Pinpoint the cell where the given text exists, returning its [X, Y] midpoint coordinate. 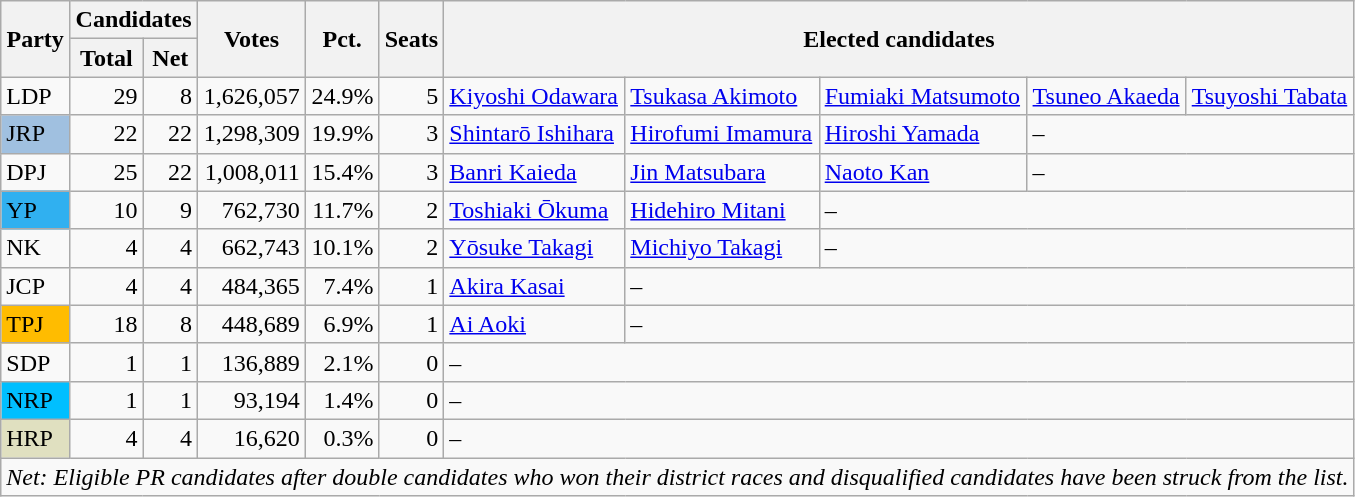
Michiyo Takagi [722, 248]
11.7% [342, 210]
Elected candidates [899, 39]
NK [36, 248]
29 [107, 96]
10.1% [342, 248]
24.9% [342, 96]
Fumiaki Matsumoto [923, 96]
662,743 [252, 248]
NRP [36, 400]
Net [170, 58]
6.9% [342, 324]
Tsuyoshi Tabata [1270, 96]
1,008,011 [252, 172]
Tsuneo Akaeda [1106, 96]
448,689 [252, 324]
Kiyoshi Odawara [534, 96]
18 [107, 324]
0.3% [342, 438]
Toshiaki Ōkuma [534, 210]
JCP [36, 286]
9 [170, 210]
16,620 [252, 438]
JRP [36, 134]
Hidehiro Mitani [722, 210]
Banri Kaieda [534, 172]
Party [36, 39]
DPJ [36, 172]
Votes [252, 39]
Tsukasa Akimoto [722, 96]
Shintarō Ishihara [534, 134]
LDP [36, 96]
HRP [36, 438]
484,365 [252, 286]
19.9% [342, 134]
136,889 [252, 362]
1.4% [342, 400]
7.4% [342, 286]
Candidates [134, 20]
SDP [36, 362]
Pct. [342, 39]
93,194 [252, 400]
TPJ [36, 324]
1,298,309 [252, 134]
Yōsuke Takagi [534, 248]
25 [107, 172]
2.1% [342, 362]
Net: Eligible PR candidates after double candidates who won their district races and disqualified candidates have been struck from the list. [678, 477]
10 [107, 210]
762,730 [252, 210]
Hiroshi Yamada [923, 134]
Total [107, 58]
Jin Matsubara [722, 172]
Naoto Kan [923, 172]
1,626,057 [252, 96]
15.4% [342, 172]
YP [36, 210]
Akira Kasai [534, 286]
5 [412, 96]
Hirofumi Imamura [722, 134]
Seats [412, 39]
Ai Aoki [534, 324]
